Extract the [x, y] coordinate from the center of the cell holding the provided text.  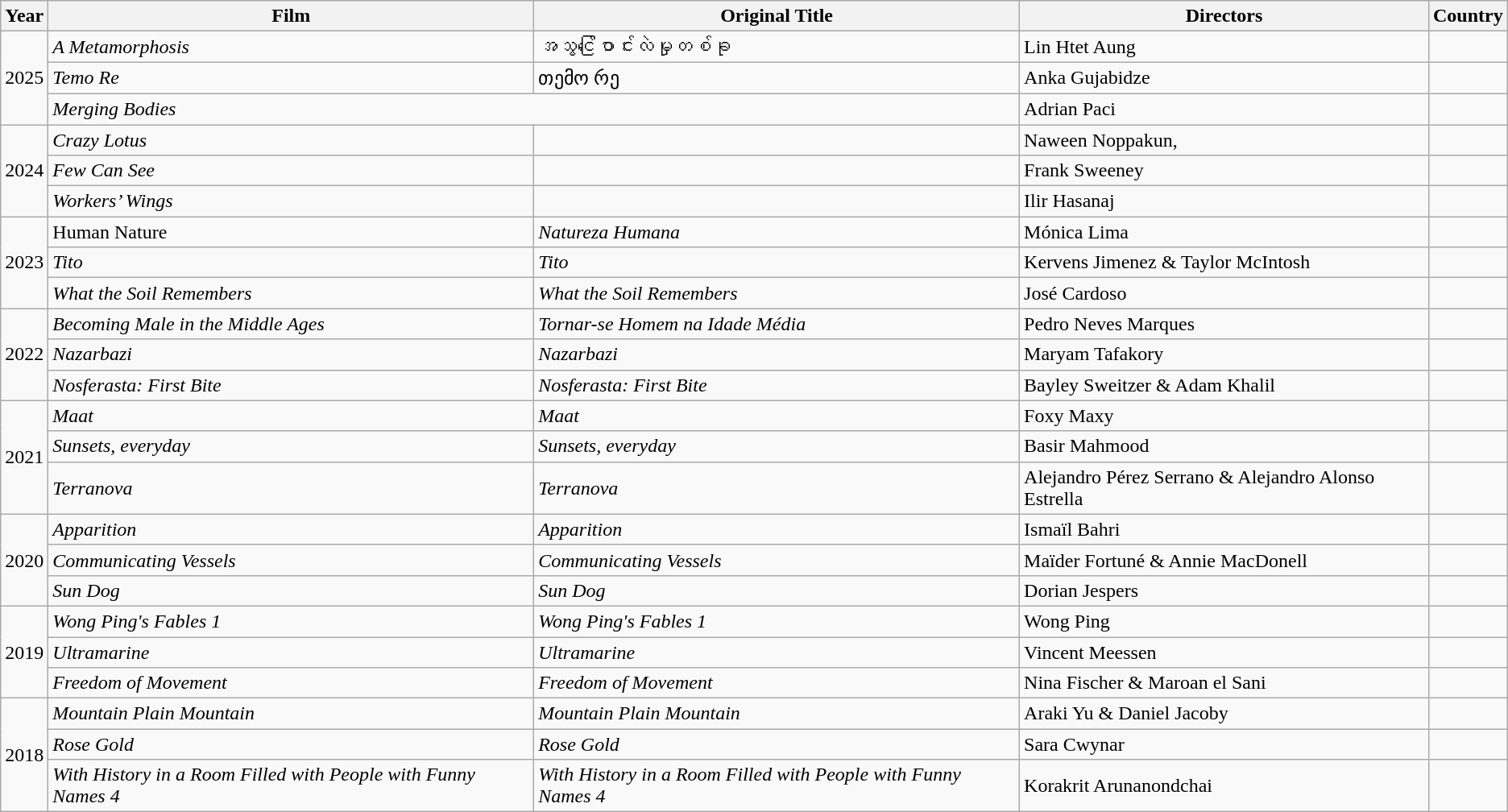
Alejandro Pérez Serrano & Alejandro Alonso Estrella [1224, 488]
Ilir Hasanaj [1224, 201]
အသွင်ပြောင်းလဲမှုတစ်ခု [777, 47]
Adrian Paci [1224, 109]
Becoming Male in the Middle Ages [292, 324]
2018 [24, 756]
Temo Re [292, 78]
Original Title [777, 16]
Araki Yu & Daniel Jacoby [1224, 714]
Year [24, 16]
Pedro Neves Marques [1224, 324]
Film [292, 16]
2023 [24, 263]
Country [1468, 16]
Tornar-se Homem na Idade Média [777, 324]
Vincent Meessen [1224, 652]
Crazy Lotus [292, 139]
2024 [24, 170]
Sara Cwynar [1224, 744]
2022 [24, 354]
Nina Fischer & Maroan el Sani [1224, 683]
Few Can See [292, 171]
Lin Htet Aung [1224, 47]
Foxy Maxy [1224, 416]
2021 [24, 458]
Naween Noppakun, [1224, 139]
Workers’ Wings [292, 201]
2025 [24, 78]
Korakrit Arunanondchai [1224, 786]
Directors [1224, 16]
Basir Mahmood [1224, 446]
Maïder Fortuné & Annie MacDonell [1224, 560]
Maryam Tafakory [1224, 354]
Kervens Jimenez & Taylor McIntosh [1224, 263]
Anka Gujabidze [1224, 78]
Frank Sweeney [1224, 171]
2019 [24, 652]
Merging Bodies [534, 109]
José Cardoso [1224, 293]
თემო რე [777, 78]
Ismaïl Bahri [1224, 529]
Dorian Jespers [1224, 590]
Human Nature [292, 232]
2020 [24, 560]
Wong Ping [1224, 621]
Bayley Sweitzer & Adam Khalil [1224, 385]
Mónica Lima [1224, 232]
A Metamorphosis [292, 47]
Natureza Humana [777, 232]
